Capture the cell that displays the provided text and extract its (X, Y) central coordinate. 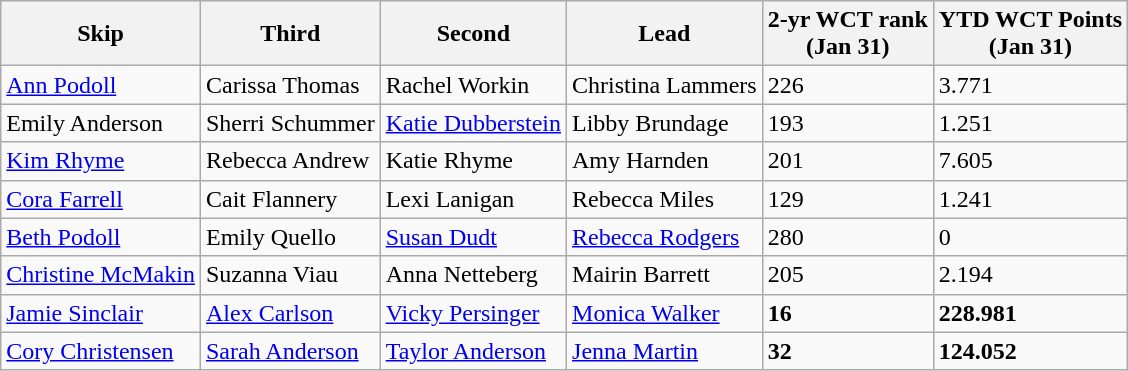
32 (848, 351)
Second (473, 34)
1.241 (1030, 199)
Susan Dudt (473, 237)
Cory Christensen (101, 351)
1.251 (1030, 123)
Vicky Persinger (473, 313)
Christina Lammers (665, 85)
Libby Brundage (665, 123)
Amy Harnden (665, 161)
Alex Carlson (290, 313)
Kim Rhyme (101, 161)
201 (848, 161)
Christine McMakin (101, 275)
Cait Flannery (290, 199)
Suzanna Viau (290, 275)
Monica Walker (665, 313)
193 (848, 123)
2-yr WCT rank (Jan 31) (848, 34)
Cora Farrell (101, 199)
Carissa Thomas (290, 85)
205 (848, 275)
Jenna Martin (665, 351)
Sarah Anderson (290, 351)
Skip (101, 34)
226 (848, 85)
Third (290, 34)
Emily Anderson (101, 123)
124.052 (1030, 351)
Lexi Lanigan (473, 199)
Jamie Sinclair (101, 313)
Katie Rhyme (473, 161)
Taylor Anderson (473, 351)
Rebecca Rodgers (665, 237)
16 (848, 313)
Rebecca Miles (665, 199)
Mairin Barrett (665, 275)
0 (1030, 237)
129 (848, 199)
Lead (665, 34)
2.194 (1030, 275)
228.981 (1030, 313)
Beth Podoll (101, 237)
YTD WCT Points (Jan 31) (1030, 34)
Rachel Workin (473, 85)
Katie Dubberstein (473, 123)
Ann Podoll (101, 85)
Rebecca Andrew (290, 161)
280 (848, 237)
Anna Netteberg (473, 275)
7.605 (1030, 161)
Emily Quello (290, 237)
Sherri Schummer (290, 123)
3.771 (1030, 85)
